From the cell containing the given text, extract its center point as [x, y] coordinate. 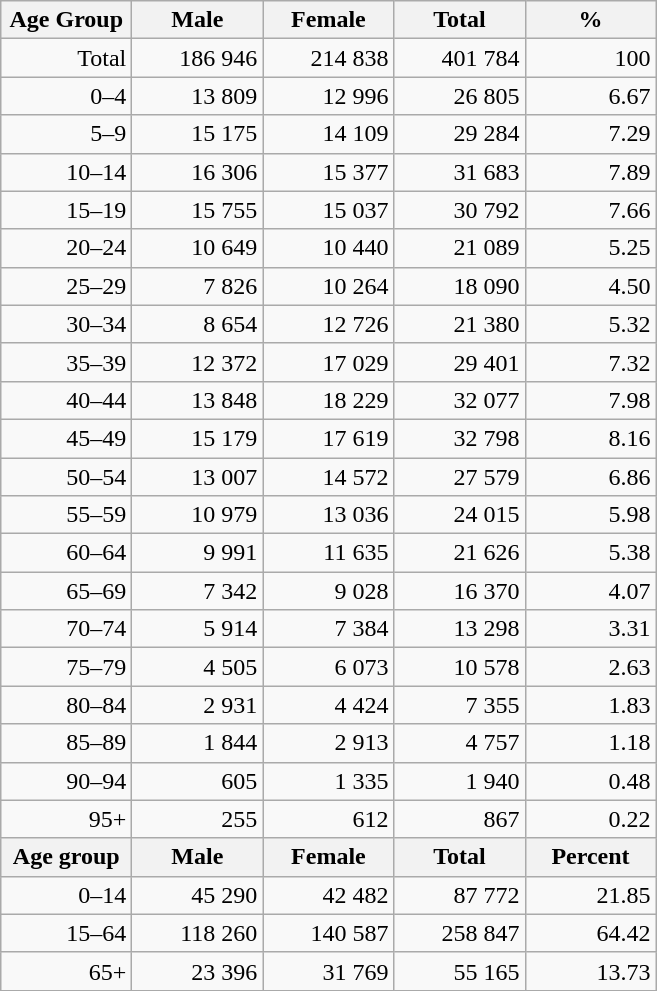
21.85 [590, 895]
5–9 [66, 134]
13 036 [328, 515]
7.66 [590, 210]
13 848 [198, 400]
30–34 [66, 324]
5.38 [590, 553]
867 [460, 819]
24 015 [460, 515]
70–74 [66, 629]
2.63 [590, 667]
7 826 [198, 286]
214 838 [328, 58]
10–14 [66, 172]
7.89 [590, 172]
13 298 [460, 629]
42 482 [328, 895]
255 [198, 819]
8.16 [590, 438]
Percent [590, 857]
0–4 [66, 96]
18 229 [328, 400]
1 844 [198, 743]
7 342 [198, 591]
64.42 [590, 933]
2 931 [198, 705]
45–49 [66, 438]
32 077 [460, 400]
140 587 [328, 933]
4 757 [460, 743]
65+ [66, 971]
35–39 [66, 362]
605 [198, 781]
12 996 [328, 96]
9 991 [198, 553]
0–14 [66, 895]
95+ [66, 819]
10 979 [198, 515]
1 940 [460, 781]
7 384 [328, 629]
15–19 [66, 210]
32 798 [460, 438]
23 396 [198, 971]
13 007 [198, 477]
45 290 [198, 895]
15 175 [198, 134]
14 109 [328, 134]
15 179 [198, 438]
8 654 [198, 324]
2 913 [328, 743]
4 424 [328, 705]
55 165 [460, 971]
87 772 [460, 895]
55–59 [66, 515]
5.98 [590, 515]
Age group [66, 857]
5.32 [590, 324]
25–29 [66, 286]
1 335 [328, 781]
18 090 [460, 286]
186 946 [198, 58]
15–64 [66, 933]
6 073 [328, 667]
15 377 [328, 172]
16 370 [460, 591]
21 626 [460, 553]
0.48 [590, 781]
15 037 [328, 210]
10 264 [328, 286]
5 914 [198, 629]
401 784 [460, 58]
14 572 [328, 477]
118 260 [198, 933]
20–24 [66, 248]
4 505 [198, 667]
7 355 [460, 705]
3.31 [590, 629]
29 401 [460, 362]
Age Group [66, 20]
90–94 [66, 781]
4.50 [590, 286]
258 847 [460, 933]
12 372 [198, 362]
10 649 [198, 248]
31 769 [328, 971]
9 028 [328, 591]
75–79 [66, 667]
21 089 [460, 248]
4.07 [590, 591]
13.73 [590, 971]
17 029 [328, 362]
50–54 [66, 477]
11 635 [328, 553]
1.83 [590, 705]
612 [328, 819]
7.32 [590, 362]
16 306 [198, 172]
0.22 [590, 819]
15 755 [198, 210]
7.29 [590, 134]
10 440 [328, 248]
12 726 [328, 324]
10 578 [460, 667]
26 805 [460, 96]
40–44 [66, 400]
27 579 [460, 477]
100 [590, 58]
31 683 [460, 172]
17 619 [328, 438]
21 380 [460, 324]
29 284 [460, 134]
7.98 [590, 400]
80–84 [66, 705]
60–64 [66, 553]
85–89 [66, 743]
13 809 [198, 96]
% [590, 20]
5.25 [590, 248]
6.67 [590, 96]
65–69 [66, 591]
1.18 [590, 743]
30 792 [460, 210]
6.86 [590, 477]
